Determine the [x, y] coordinate at the center of the cell enclosing the given text.  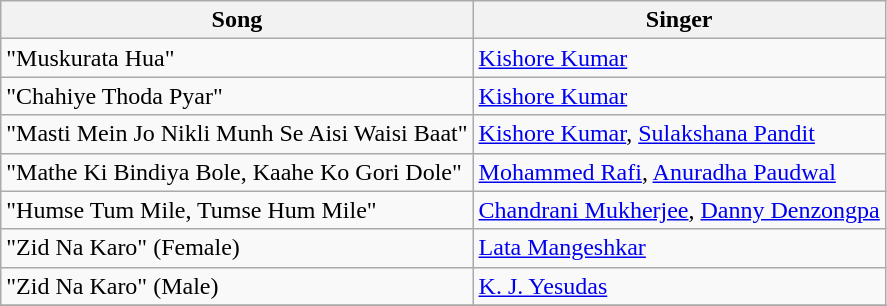
"Zid Na Karo" (Female) [237, 248]
"Zid Na Karo" (Male) [237, 286]
Singer [679, 20]
K. J. Yesudas [679, 286]
"Masti Mein Jo Nikli Munh Se Aisi Waisi Baat" [237, 134]
Mohammed Rafi, Anuradha Paudwal [679, 172]
"Muskurata Hua" [237, 58]
"Mathe Ki Bindiya Bole, Kaahe Ko Gori Dole" [237, 172]
Kishore Kumar, Sulakshana Pandit [679, 134]
"Humse Tum Mile, Tumse Hum Mile" [237, 210]
Chandrani Mukherjee, Danny Denzongpa [679, 210]
"Chahiye Thoda Pyar" [237, 96]
Lata Mangeshkar [679, 248]
Song [237, 20]
